Pinpoint the cell where the given text exists, returning its (X, Y) midpoint coordinate. 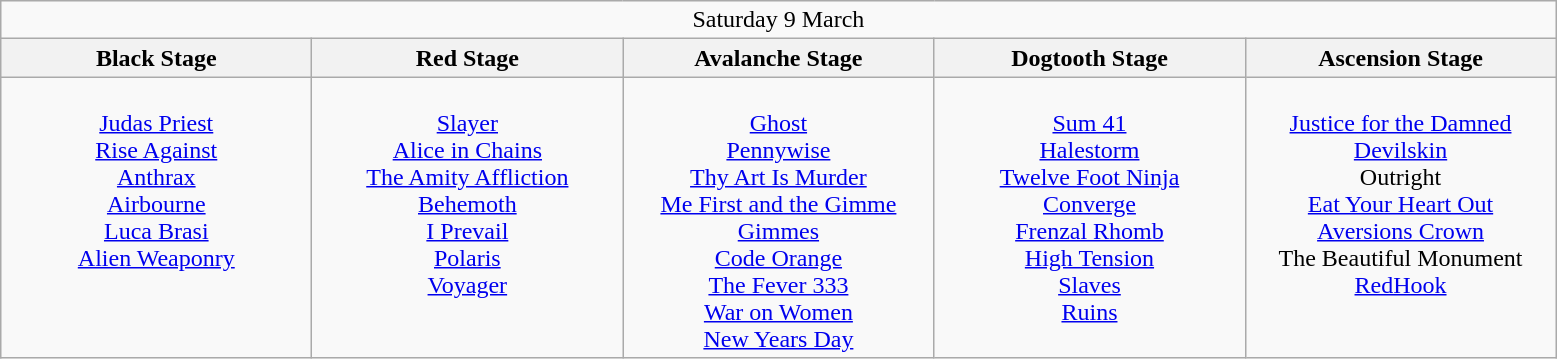
Red Stage (468, 58)
Avalanche Stage (778, 58)
Justice for the Damned Devilskin Outright Eat Your Heart Out Aversions Crown The Beautiful Monument RedHook (1400, 218)
Sum 41 Halestorm Twelve Foot Ninja Converge Frenzal Rhomb High Tension Slaves Ruins (1090, 218)
Dogtooth Stage (1090, 58)
Ascension Stage (1400, 58)
Saturday 9 March (778, 20)
Judas Priest Rise Against Anthrax Airbourne Luca Brasi Alien Weaponry (156, 218)
Slayer Alice in Chains The Amity Affliction Behemoth I Prevail Polaris Voyager (468, 218)
Ghost Pennywise Thy Art Is Murder Me First and the Gimme Gimmes Code Orange The Fever 333 War on Women New Years Day (778, 218)
Black Stage (156, 58)
